Find where the given text appears and provide that cell's center as [x, y] coordinate. 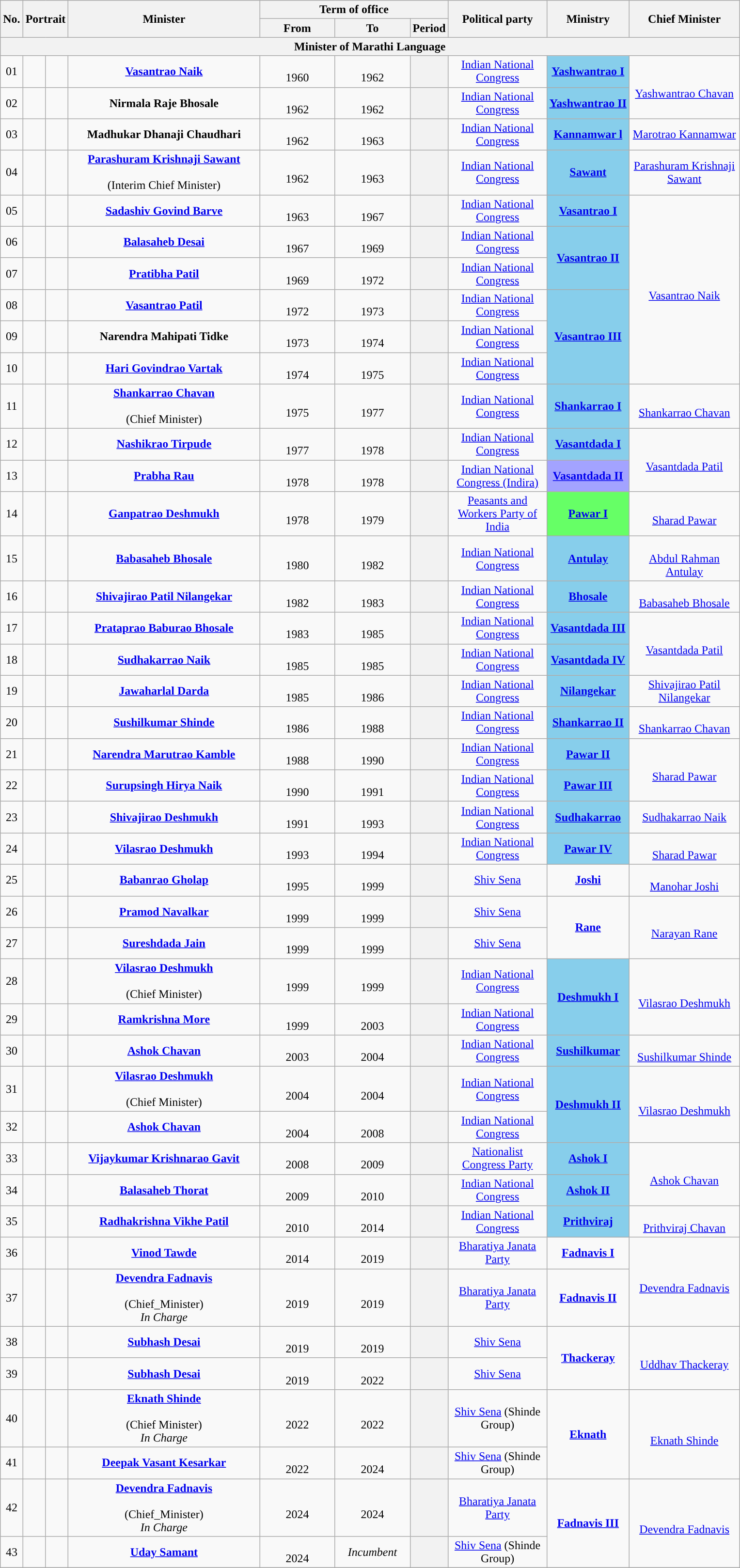
Vasantrao II [588, 258]
Vijaykumar Krishnarao Gavit [164, 1159]
Period [429, 28]
39 [12, 1374]
20 [12, 723]
27 [12, 944]
Ganpatrao Deshmukh [164, 514]
19 [12, 691]
06 [12, 242]
Nilangekar [588, 691]
Nashikrao Tirpude [164, 445]
Thackeray [588, 1358]
10 [12, 368]
03 [12, 135]
Narendra Marutrao Kamble [164, 754]
Minister of Marathi Language [370, 47]
35 [12, 1222]
Ramkrishna More [164, 1019]
22 [12, 786]
Ministry [588, 19]
37 [12, 1297]
Madhukar Dhanaji Chaudhari [164, 135]
08 [12, 305]
Vasantdada IV [588, 660]
Political party [497, 19]
From [298, 28]
Incumbent [372, 1552]
Bhosale [588, 597]
16 [12, 597]
Marotrao Kannamwar [684, 135]
42 [12, 1507]
18 [12, 660]
Pawar IV [588, 849]
31 [12, 1089]
Sureshdada Jain [164, 944]
Narendra Mahipati Tidke [164, 336]
Fadnavis I [588, 1253]
Uddhav Thackeray [684, 1358]
Yashwantrao I [588, 72]
Shankarrao Chavan (Chief Minister) [164, 406]
Vasantdada II [588, 476]
Pawar III [588, 786]
Uday Samant [164, 1552]
36 [12, 1253]
Manohar Joshi [684, 880]
1980 [298, 559]
Prithviraj Chavan [684, 1222]
Nationalist Congress Party [497, 1159]
Radhakrishna Vikhe Patil [164, 1222]
Term of office [354, 10]
Ashok II [588, 1190]
29 [12, 1019]
11 [12, 406]
23 [12, 817]
Vasantrao Patil [164, 305]
07 [12, 273]
Sadashiv Govind Barve [164, 210]
Indian National Congress (Indira) [497, 476]
Abdul Rahman Antulay [684, 559]
Portrait [46, 19]
Ashok I [588, 1159]
14 [12, 514]
Balasaheb Thorat [164, 1190]
Deshmukh I [588, 997]
25 [12, 880]
Prithviraj [588, 1222]
30 [12, 1051]
17 [12, 628]
Prataprao Baburao Bhosale [164, 628]
Yashwantrao Chavan [684, 87]
Deshmukh II [588, 1104]
05 [12, 210]
Sudhakarrao [588, 817]
01 [12, 72]
Fadnavis III [588, 1523]
Hari Govindrao Vartak [164, 368]
Parashuram Krishnaji Sawant (Interim Chief Minister) [164, 172]
Shankarrao II [588, 723]
Eknath [588, 1434]
Vinod Tawde [164, 1253]
Eknath Shinde (Chief Minister)In Charge [164, 1418]
1979 [372, 514]
Pawar I [588, 514]
Vasantdada III [588, 628]
Pawar II [588, 754]
Minister [164, 19]
Prabha Rau [164, 476]
1995 [298, 880]
To [372, 28]
Pratibha Patil [164, 273]
Rane [588, 928]
Vasantrao III [588, 336]
38 [12, 1342]
04 [12, 172]
Narayan Rane [684, 928]
Vasantdada I [588, 445]
34 [12, 1190]
1994 [372, 849]
Antulay [588, 559]
15 [12, 559]
Parashuram Krishnaji Sawant [684, 172]
Deepak Vasant Kesarkar [164, 1463]
26 [12, 912]
32 [12, 1127]
Sushilkumar [588, 1051]
Balasaheb Desai [164, 242]
Kannamwar l [588, 135]
33 [12, 1159]
Eknath Shinde [684, 1434]
43 [12, 1552]
No. [12, 19]
Vasantrao I [588, 210]
21 [12, 754]
Sawant [588, 172]
Jawaharlal Darda [164, 691]
Chief Minister [684, 19]
12 [12, 445]
Surupsingh Hirya Naik [164, 786]
09 [12, 336]
Peasants and Workers Party of India [497, 514]
Yashwantrao II [588, 103]
Shankarrao I [588, 406]
Nirmala Raje Bhosale [164, 103]
24 [12, 849]
Fadnavis II [588, 1297]
41 [12, 1463]
Babanrao Gholap [164, 880]
40 [12, 1418]
Pramod Navalkar [164, 912]
1960 [298, 72]
28 [12, 981]
Shivajirao Deshmukh [164, 817]
13 [12, 476]
02 [12, 103]
Joshi [588, 880]
